Return [x, y] of the center of cell containing provided text 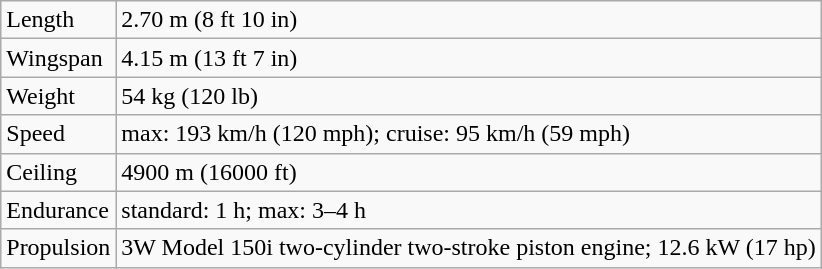
2.70 m (8 ft 10 in) [468, 20]
Ceiling [58, 172]
Propulsion [58, 248]
standard: 1 h; max: 3–4 h [468, 210]
Endurance [58, 210]
3W Model 150i two-cylinder two-stroke piston engine; 12.6 kW (17 hp) [468, 248]
4900 m (16000 ft) [468, 172]
max: 193 km/h (120 mph); cruise: 95 km/h (59 mph) [468, 134]
Weight [58, 96]
Speed [58, 134]
Wingspan [58, 58]
Length [58, 20]
54 kg (120 lb) [468, 96]
4.15 m (13 ft 7 in) [468, 58]
